Provide the (X, Y) coordinate of the cell's center where the given text is located.  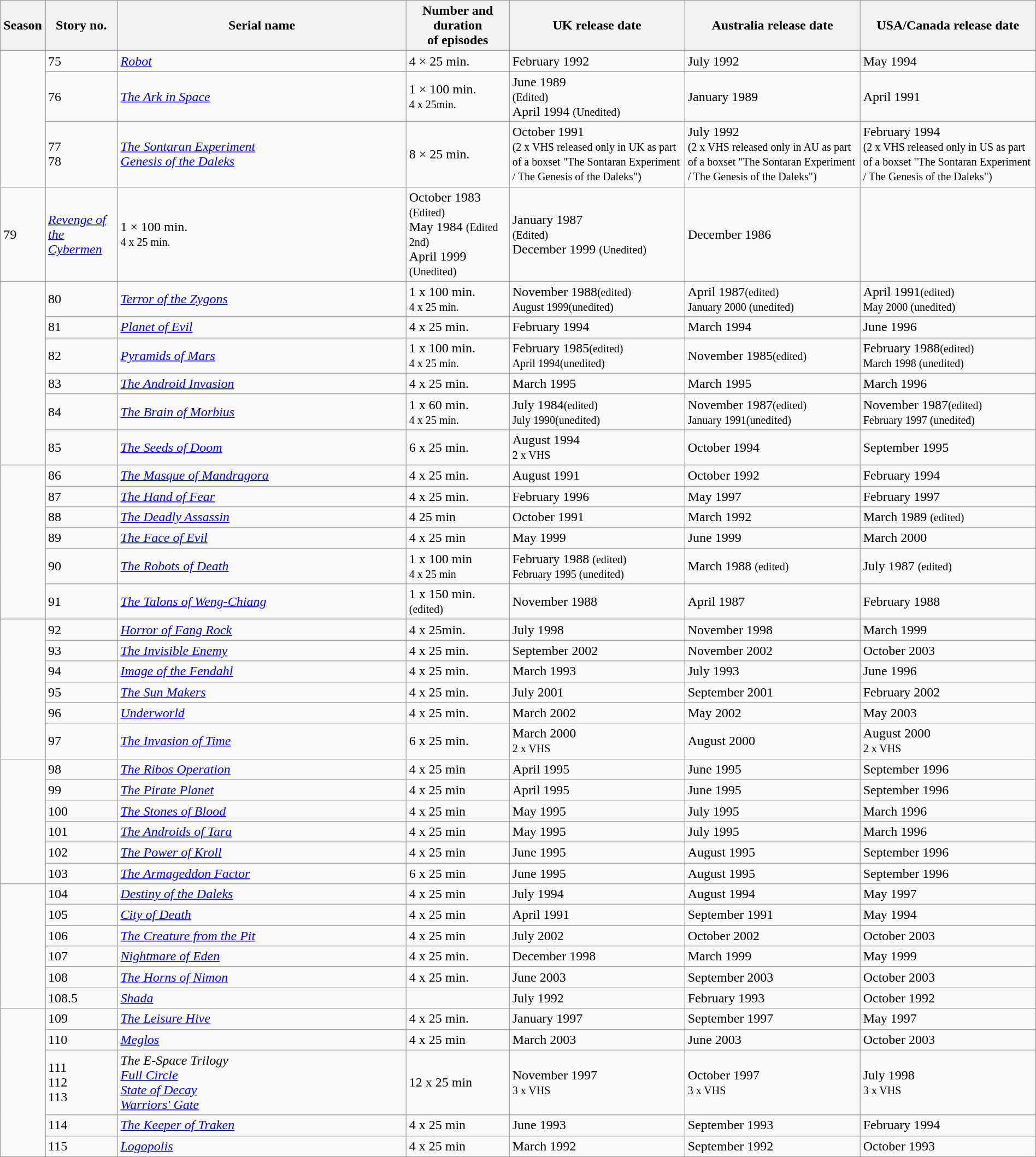
The Ribos Operation (262, 769)
100 (81, 811)
The Brain of Morbius (262, 412)
88 (81, 517)
The Ark in Space (262, 97)
November 1988(edited)August 1999(unedited) (597, 299)
June 1993 (597, 1125)
The Armageddon Factor (262, 873)
4 25 min (458, 517)
Australia release date (773, 26)
Logopolis (262, 1146)
The E-Space TrilogyFull CircleState of DecayWarriors' Gate (262, 1083)
The Masque of Mandragora (262, 475)
The Leisure Hive (262, 1019)
The Keeper of Traken (262, 1125)
111112113 (81, 1083)
Serial name (262, 26)
Underworld (262, 713)
106 (81, 936)
87 (81, 497)
95 (81, 692)
Number and durationof episodes (458, 26)
102 (81, 852)
March 1989 (edited) (947, 517)
December 1986 (773, 234)
Pyramids of Mars (262, 355)
Shada (262, 998)
89 (81, 538)
82 (81, 355)
August 19942 x VHS (597, 447)
1 x 60 min.4 x 25 min. (458, 412)
April 1987 (773, 602)
94 (81, 671)
The Horns of Nimon (262, 977)
October 1993 (947, 1146)
January 1997 (597, 1019)
April 1991(edited)May 2000 (unedited) (947, 299)
September 1992 (773, 1146)
February 1994 (2 x VHS released only in US as part of a boxset "The Sontaran Experiment / The Genesis of the Daleks") (947, 154)
97 (81, 741)
115 (81, 1146)
84 (81, 412)
104 (81, 894)
March 20002 x VHS (597, 741)
The Face of Evil (262, 538)
March 1994 (773, 327)
UK release date (597, 26)
103 (81, 873)
January 1989 (773, 97)
80 (81, 299)
85 (81, 447)
February 1988 (947, 602)
September 1995 (947, 447)
February 2002 (947, 692)
November 1988 (597, 602)
81 (81, 327)
April 1987(edited)January 2000 (unedited) (773, 299)
6 x 25 min (458, 873)
July 19983 x VHS (947, 1083)
August 2000 (773, 741)
June 1989(Edited)April 1994 (Unedited) (597, 97)
November 1987(edited)January 1991(unedited) (773, 412)
November 19973 x VHS (597, 1083)
February 1988(edited)March 1998 (unedited) (947, 355)
March 1993 (597, 671)
86 (81, 475)
October 1991(2 x VHS released only in UK as part of a boxset "The Sontaran Experiment / The Genesis of the Daleks") (597, 154)
February 1988 (edited)February 1995 (unedited) (597, 566)
110 (81, 1040)
4 × 25 min. (458, 61)
90 (81, 566)
July 2002 (597, 936)
75 (81, 61)
June 1999 (773, 538)
July 1984(edited)July 1990(unedited) (597, 412)
March 2003 (597, 1040)
98 (81, 769)
October 2002 (773, 936)
The Sontaran ExperimentGenesis of the Daleks (262, 154)
September 2003 (773, 977)
Destiny of the Daleks (262, 894)
August 20002 x VHS (947, 741)
96 (81, 713)
92 (81, 630)
February 1997 (947, 497)
The Hand of Fear (262, 497)
4 x 25min. (458, 630)
108 (81, 977)
October 1991 (597, 517)
Horror of Fang Rock (262, 630)
August 1994 (773, 894)
July 1994 (597, 894)
January 1987(Edited)December 1999 (Unedited) (597, 234)
91 (81, 602)
The Talons of Weng-Chiang (262, 602)
City of Death (262, 915)
The Pirate Planet (262, 790)
114 (81, 1125)
7778 (81, 154)
Story no. (81, 26)
109 (81, 1019)
Season (23, 26)
USA/Canada release date (947, 26)
1 x 100 min4 x 25 min (458, 566)
12 x 25 min (458, 1083)
October 19973 x VHS (773, 1083)
The Power of Kroll (262, 852)
Revenge of the Cybermen (81, 234)
101 (81, 831)
November 1998 (773, 630)
July 1993 (773, 671)
Nightmare of Eden (262, 957)
107 (81, 957)
May 2002 (773, 713)
February 1996 (597, 497)
September 2002 (597, 651)
1 × 100 min.4 x 25 min. (262, 234)
The Seeds of Doom (262, 447)
108.5 (81, 998)
The Creature from the Pit (262, 936)
1 × 100 min.4 x 25min. (458, 97)
February 1993 (773, 998)
November 1985(edited) (773, 355)
93 (81, 651)
July 2001 (597, 692)
Planet of Evil (262, 327)
November 1987(edited)February 1997 (unedited) (947, 412)
Terror of the Zygons (262, 299)
September 2001 (773, 692)
The Robots of Death (262, 566)
76 (81, 97)
8 × 25 min. (458, 154)
July 1992 (2 x VHS released only in AU as part of a boxset "The Sontaran Experiment / The Genesis of the Daleks") (773, 154)
105 (81, 915)
May 2003 (947, 713)
Robot (262, 61)
September 1991 (773, 915)
October 1983(Edited)May 1984 (Edited 2nd)April 1999 (Unedited) (458, 234)
September 1997 (773, 1019)
October 1994 (773, 447)
December 1998 (597, 957)
September 1993 (773, 1125)
March 2000 (947, 538)
1 x 150 min. (edited) (458, 602)
The Sun Makers (262, 692)
July 1998 (597, 630)
February 1992 (597, 61)
March 1988 (edited) (773, 566)
The Invisible Enemy (262, 651)
August 1991 (597, 475)
Meglos (262, 1040)
February 1985(edited)April 1994(unedited) (597, 355)
The Android Invasion (262, 383)
99 (81, 790)
The Androids of Tara (262, 831)
The Invasion of Time (262, 741)
July 1987 (edited) (947, 566)
79 (23, 234)
March 2002 (597, 713)
Image of the Fendahl (262, 671)
November 2002 (773, 651)
The Stones of Blood (262, 811)
The Deadly Assassin (262, 517)
83 (81, 383)
